Search for the cell housing the specified text and yield its (X, Y) center coordinate. 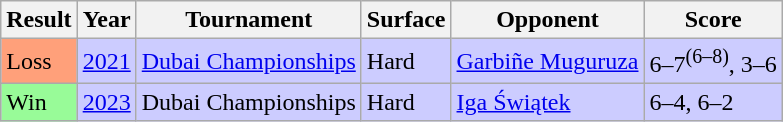
Loss (39, 62)
Result (39, 20)
Year (106, 20)
Opponent (548, 20)
Score (713, 20)
6–7(6–8), 3–6 (713, 62)
6–4, 6–2 (713, 102)
2023 (106, 102)
Tournament (248, 20)
Garbiñe Muguruza (548, 62)
2021 (106, 62)
Surface (406, 20)
Win (39, 102)
Iga Świątek (548, 102)
